Pinpoint the cell where the given text exists, returning its [X, Y] midpoint coordinate. 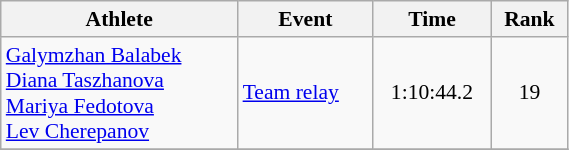
Event [306, 19]
Team relay [306, 93]
Time [432, 19]
Athlete [120, 19]
19 [530, 93]
Rank [530, 19]
1:10:44.2 [432, 93]
Galymzhan BalabekDiana TaszhanovaMariya FedotovaLev Cherepanov [120, 93]
